Output the (X, Y) coordinate of the center of the cell containing the given text.  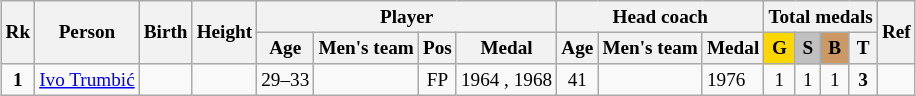
Height (224, 32)
Player (407, 17)
Head coach (660, 17)
Person (88, 32)
41 (578, 80)
1976 (732, 80)
Rk (18, 32)
G (780, 48)
FP (437, 80)
Ivo Trumbić (88, 80)
29–33 (286, 80)
Birth (166, 32)
1964 , 1968 (506, 80)
Total medals (821, 17)
T (863, 48)
Ref (896, 32)
Pos (437, 48)
B (835, 48)
3 (863, 80)
S (808, 48)
